For the text-containing cell, return its midpoint in (X, Y) coordinate format. 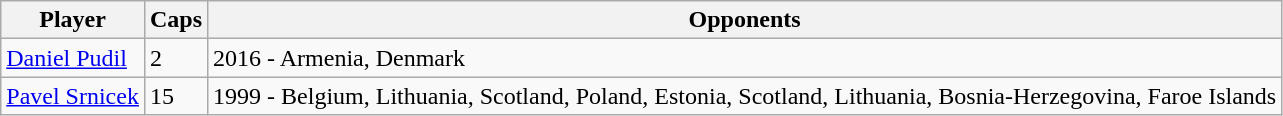
2016 - Armenia, Denmark (745, 58)
1999 - Belgium, Lithuania, Scotland, Poland, Estonia, Scotland, Lithuania, Bosnia-Herzegovina, Faroe Islands (745, 96)
2 (176, 58)
15 (176, 96)
Daniel Pudil (73, 58)
Player (73, 20)
Pavel Srnicek (73, 96)
Opponents (745, 20)
Caps (176, 20)
